Capture the cell that displays the provided text and extract its [x, y] central coordinate. 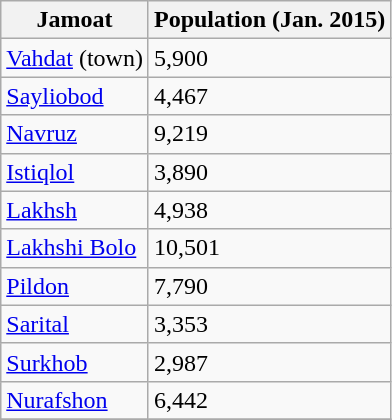
6,442 [269, 400]
Sayliobod [75, 96]
5,900 [269, 58]
Population (Jan. 2015) [269, 20]
2,987 [269, 362]
4,938 [269, 210]
3,353 [269, 324]
4,467 [269, 96]
Vahdat (town) [75, 58]
Sarital [75, 324]
Surkhob [75, 362]
Nurafshon [75, 400]
7,790 [269, 286]
Navruz [75, 134]
9,219 [269, 134]
Lakhsh [75, 210]
Istiqlol [75, 172]
10,501 [269, 248]
Lakhshi Bolo [75, 248]
Jamoat [75, 20]
3,890 [269, 172]
Pildon [75, 286]
